Detect which cell encompasses the target text, then output its (x, y) center coordinate. 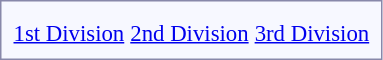
2nd Division (190, 33)
3rd Division (312, 33)
1st Division (69, 33)
